Detect which cell encompasses the target text, then output its [x, y] center coordinate. 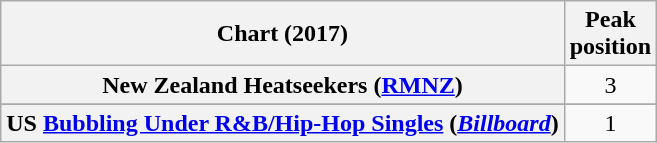
US Bubbling Under R&B/Hip-Hop Singles (Billboard) [282, 123]
Peak position [610, 34]
New Zealand Heatseekers (RMNZ) [282, 85]
3 [610, 85]
Chart (2017) [282, 34]
1 [610, 123]
